From the cell containing the given text, extract its center point as [x, y] coordinate. 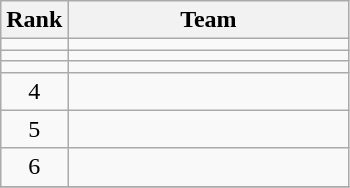
Team [208, 20]
6 [34, 167]
5 [34, 129]
Rank [34, 20]
4 [34, 91]
